Provide the [x, y] coordinate of the cell's center where the given text is located.  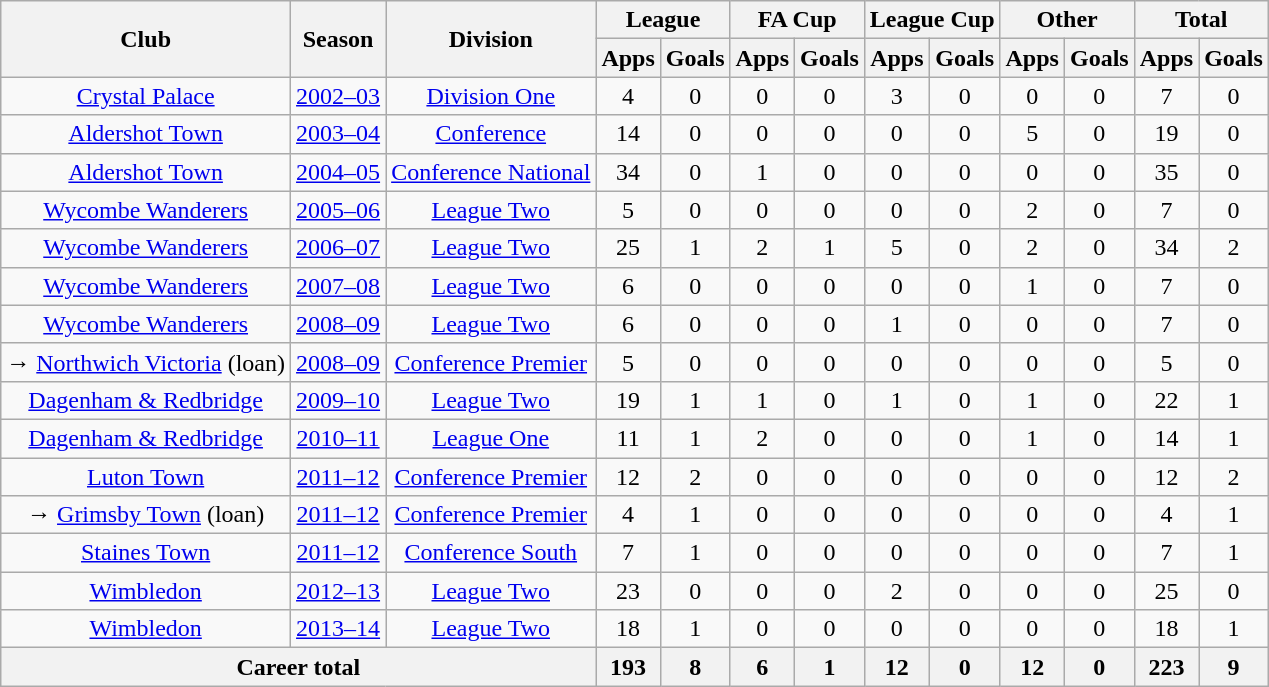
Division One [491, 96]
2006–07 [338, 248]
223 [1166, 667]
2013–14 [338, 629]
Total [1201, 20]
9 [1234, 667]
2002–03 [338, 96]
Club [146, 39]
Career total [298, 667]
Staines Town [146, 553]
2009–10 [338, 400]
Other [1067, 20]
11 [628, 438]
22 [1166, 400]
Season [338, 39]
2004–05 [338, 172]
Conference National [491, 172]
3 [896, 96]
2010–11 [338, 438]
League One [491, 438]
23 [628, 591]
Luton Town [146, 477]
FA Cup [797, 20]
League [663, 20]
193 [628, 667]
2003–04 [338, 134]
2012–13 [338, 591]
Division [491, 39]
2005–06 [338, 210]
Conference South [491, 553]
8 [695, 667]
→ Northwich Victoria (loan) [146, 362]
Conference [491, 134]
35 [1166, 172]
2007–08 [338, 286]
League Cup [932, 20]
Crystal Palace [146, 96]
→ Grimsby Town (loan) [146, 515]
